Determine the (x, y) coordinate at the center of the cell enclosing the given text.  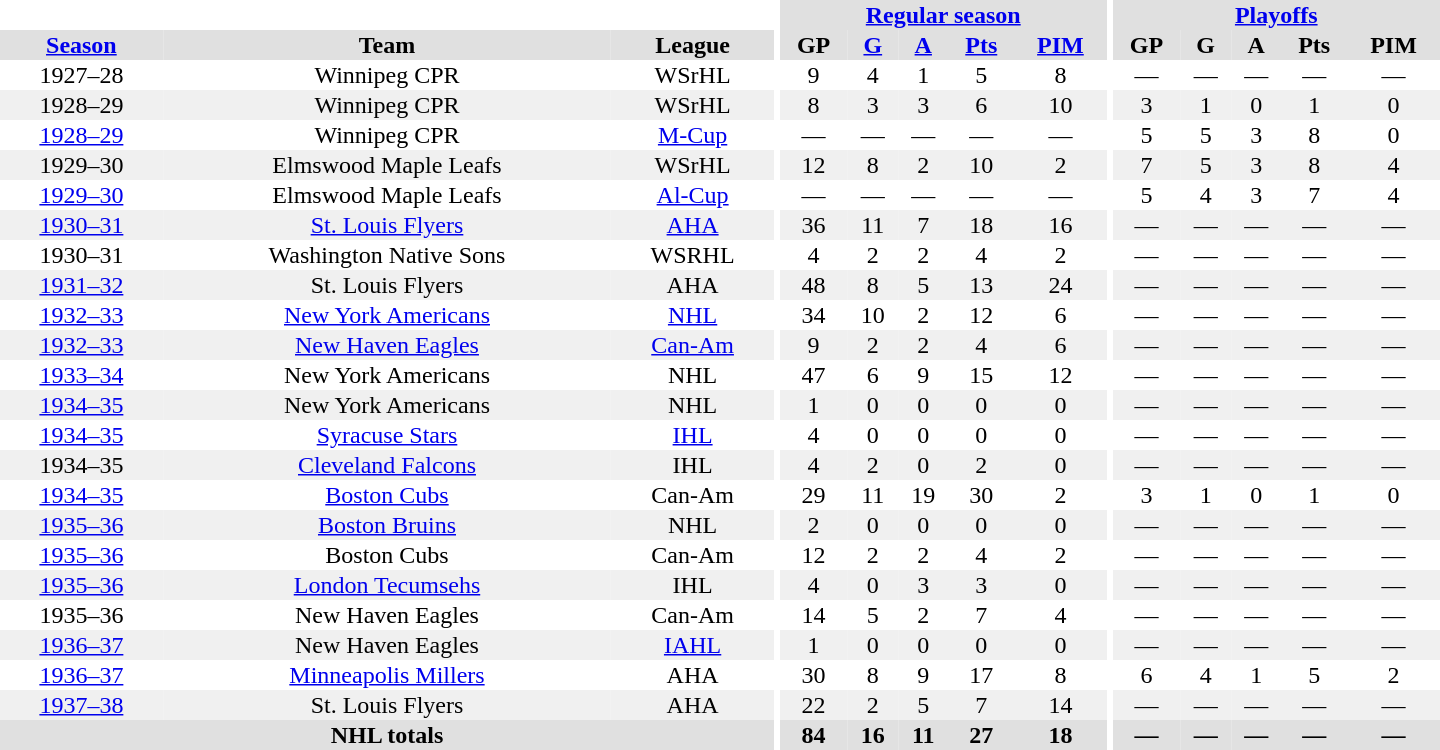
48 (814, 285)
17 (982, 675)
Syracuse Stars (387, 435)
Al-Cup (692, 195)
27 (982, 735)
WSRHL (692, 255)
IAHL (692, 645)
Team (387, 45)
Regular season (944, 15)
36 (814, 225)
Season (82, 45)
22 (814, 705)
1937–38 (82, 705)
84 (814, 735)
13 (982, 285)
League (692, 45)
47 (814, 375)
1933–34 (82, 375)
24 (1060, 285)
Cleveland Falcons (387, 465)
Boston Bruins (387, 525)
19 (924, 495)
15 (982, 375)
1931–32 (82, 285)
34 (814, 315)
1927–28 (82, 75)
Washington Native Sons (387, 255)
NHL totals (387, 735)
Playoffs (1276, 15)
29 (814, 495)
M-Cup (692, 135)
Minneapolis Millers (387, 675)
London Tecumsehs (387, 585)
